From the cell containing the given text, extract its center point as (X, Y) coordinate. 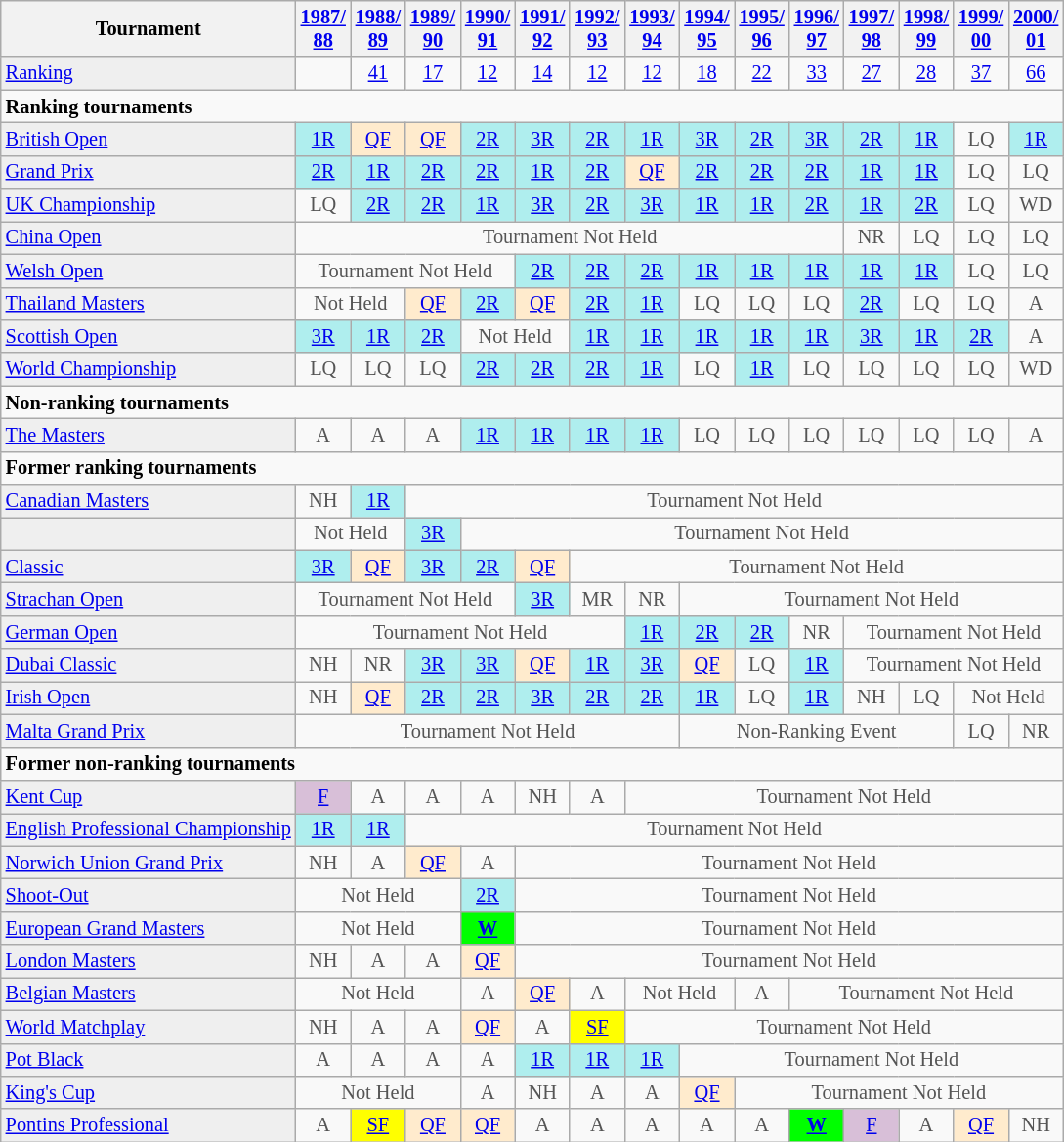
Norwich Union Grand Prix (149, 863)
UK Championship (149, 205)
17 (433, 73)
1996/97 (817, 28)
14 (542, 73)
China Open (149, 237)
1992/93 (597, 28)
27 (872, 73)
1990/91 (488, 28)
Pot Black (149, 1060)
The Masters (149, 435)
Pontins Professional (149, 1125)
Canadian Masters (149, 501)
German Open (149, 632)
1993/94 (652, 28)
Former non-ranking tournaments (532, 764)
Belgian Masters (149, 994)
22 (762, 73)
Strachan Open (149, 599)
Tournament (149, 28)
English Professional Championship (149, 829)
Former ranking tournaments (532, 468)
MR (597, 599)
1997/98 (872, 28)
Ranking tournaments (532, 106)
Ranking (149, 73)
London Masters (149, 961)
Scottish Open (149, 336)
2000/01 (1036, 28)
33 (817, 73)
Grand Prix (149, 172)
Thailand Masters (149, 304)
Kent Cup (149, 796)
Non-ranking tournaments (532, 402)
Welsh Open (149, 271)
41 (378, 73)
King's Cup (149, 1092)
Irish Open (149, 698)
1998/99 (926, 28)
1994/95 (706, 28)
Dubai Classic (149, 665)
28 (926, 73)
Shoot-Out (149, 895)
World Championship (149, 369)
Classic (149, 567)
18 (706, 73)
37 (981, 73)
1989/90 (433, 28)
1995/96 (762, 28)
World Matchplay (149, 1027)
1999/00 (981, 28)
Malta Grand Prix (149, 731)
British Open (149, 139)
European Grand Masters (149, 928)
1987/88 (323, 28)
1991/92 (542, 28)
1988/89 (378, 28)
66 (1036, 73)
Non-Ranking Event (817, 731)
